Return the (x, y) coordinate for the center point of the cell that contains the specified text.  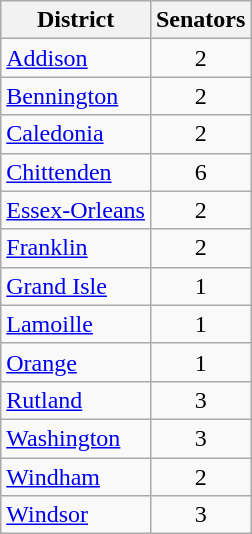
Addison (76, 58)
Washington (76, 438)
Windsor (76, 515)
Bennington (76, 96)
Senators (200, 20)
Essex-Orleans (76, 210)
Franklin (76, 248)
Orange (76, 362)
District (76, 20)
6 (200, 172)
Rutland (76, 400)
Caledonia (76, 134)
Windham (76, 477)
Chittenden (76, 172)
Grand Isle (76, 286)
Lamoille (76, 324)
